Return the (x, y) coordinate for the center point of the cell that contains the specified text.  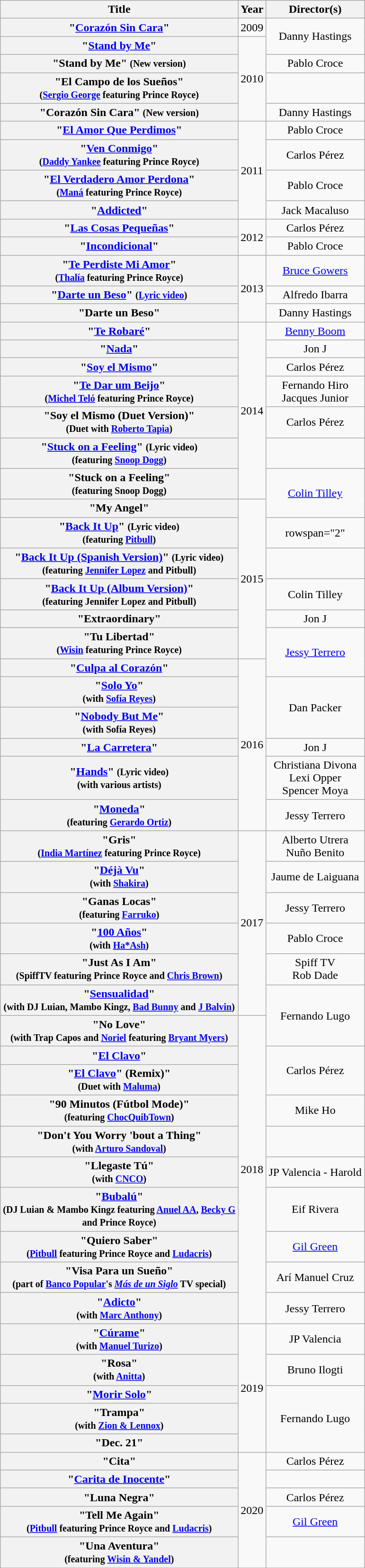
"90 Minutos (Fútbol Mode)" (featuring ChocQuibTown) (119, 1110)
"Hands" (Lyric video) (with various artists) (119, 778)
"Just As I Am" (SpiffTV featuring Prince Royce and Chris Brown) (119, 969)
"Incondicional" (119, 246)
"Déjà Vu" (with Shakira) (119, 877)
"Luna Negra" (119, 1497)
"Extraordinary" (119, 618)
"Cita" (119, 1461)
2018 (252, 1170)
"No Love" (with Trap Capos and Noriel featuring Bryant Myers) (119, 1030)
"Dec. 21" (119, 1443)
"100 Años" (with Ha*Ash) (119, 939)
"Visa Para un Sueño" (part of Banco Popular's Más de un Siglo TV special) (119, 1278)
"El Clavo" (119, 1055)
2014 (252, 411)
"Addicted" (119, 210)
"Rosa" (with Anitta) (119, 1370)
"Soy el Mismo (Duet Version)" (Duet with Roberto Tapia) (119, 422)
"Una Aventura" (featuring Wisin & Yandel) (119, 1552)
"Nobody But Me" (with Sofía Reyes) (119, 723)
"Te Robaré" (119, 331)
"El Clavo" (Remix)" (Duet with Maluma) (119, 1080)
Title (119, 9)
Fernando Hiro Jacques Junior (315, 391)
"Ganas Locas" (featuring Farruko) (119, 907)
"La Carretera" (119, 747)
Spiff TV Rob Dade (315, 969)
"Stand by Me" (119, 45)
Year (252, 9)
"Back It Up" (Lyric video) (featuring Pitbull) (119, 532)
Jaume de Laiguana (315, 877)
Christiana Divona Lexi Opper Spencer Moya (315, 778)
Bruno Ilogti (315, 1370)
"Te Perdiste Mi Amor" (Thalía featuring Prince Royce) (119, 270)
JP Valencia (315, 1339)
"Moneda" (featuring Gerardo Ortiz) (119, 815)
"Tu Libertad" (Wisin featuring Prince Royce) (119, 643)
2009 (252, 27)
"Nada" (119, 349)
"Back It Up (Album Version)" (featuring Jennifer Lopez and Pitbull) (119, 594)
Alfredo Ibarra (315, 295)
"Gris" (India Martínez featuring Prince Royce) (119, 846)
Eif Rivera (315, 1210)
Arí Manuel Cruz (315, 1278)
2010 (252, 79)
2012 (252, 237)
Bruce Gowers (315, 270)
2015 (252, 579)
"Te Dar um Beijo" (Michel Teló featuring Prince Royce) (119, 391)
"El Verdadero Amor Perdona" (Maná featuring Prince Royce) (119, 186)
Mike Ho (315, 1110)
Alberto Utrera Nuño Benito (315, 846)
"Solo Yo" (with Sofía Reyes) (119, 692)
2020 (252, 1510)
"Ven Conmigo" (Daddy Yankee featuring Prince Royce) (119, 154)
"Back It Up (Spanish Version)" (Lyric video) (featuring Jennifer Lopez and Pitbull) (119, 564)
"Llegaste Tú" (with CNCO) (119, 1173)
"Soy el Mismo" (119, 367)
"Corazón Sin Cara" (119, 27)
"Morir Solo" (119, 1394)
"Don't You Worry 'bout a Thing" (with Arturo Sandoval) (119, 1141)
"Stuck on a Feeling" (Lyric video) (featuring Snoop Dogg) (119, 453)
"Darte un Beso" (119, 313)
2016 (252, 744)
"Culpa al Corazón" (119, 667)
rowspan="2" (315, 532)
"Quiero Saber" (Pitbull featuring Prince Royce and Ludacris) (119, 1246)
"Stand by Me" (New version) (119, 63)
Jack Macaluso (315, 210)
2011 (252, 170)
"Trampa" (with Zion & Lennox) (119, 1419)
"Carita de Inocente" (119, 1479)
"El Amor Que Perdimos" (119, 130)
Director(s) (315, 9)
2019 (252, 1388)
Benny Boom (315, 331)
Dan Packer (315, 708)
"Adicto" (with Marc Anthony) (119, 1308)
2017 (252, 923)
"Bubalú" (DJ Luian & Mambo Kingz featuring Anuel AA, Becky G and Prince Royce) (119, 1210)
"Sensualidad" (with DJ Luian, Mambo Kingz, Bad Bunny and J Balvin) (119, 1000)
"Las Cosas Pequeñas" (119, 228)
"Cúrame" (with Manuel Turizo) (119, 1339)
2013 (252, 288)
"My Angel" (119, 508)
"Darte un Beso" (Lyric video) (119, 295)
JP Valencia - Harold (315, 1173)
"Tell Me Again" (Pitbull featuring Prince Royce and Ludacris) (119, 1521)
"Corazón Sin Cara" (New version) (119, 112)
"El Campo de los Sueños" (Sergio George featuring Prince Royce) (119, 88)
"Stuck on a Feeling" (featuring Snoop Dogg) (119, 484)
